Capture the cell that displays the provided text and extract its [x, y] central coordinate. 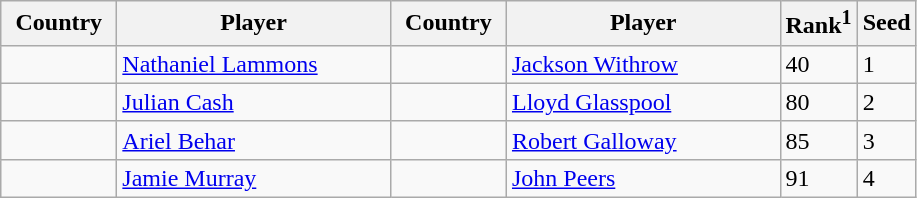
91 [818, 178]
4 [886, 178]
Robert Galloway [643, 140]
Julian Cash [254, 102]
Jamie Murray [254, 178]
Nathaniel Lammons [254, 64]
Seed [886, 24]
3 [886, 140]
2 [886, 102]
Jackson Withrow [643, 64]
1 [886, 64]
80 [818, 102]
John Peers [643, 178]
85 [818, 140]
Ariel Behar [254, 140]
40 [818, 64]
Rank1 [818, 24]
Lloyd Glasspool [643, 102]
